Pinpoint the cell where the given text exists, returning its [X, Y] midpoint coordinate. 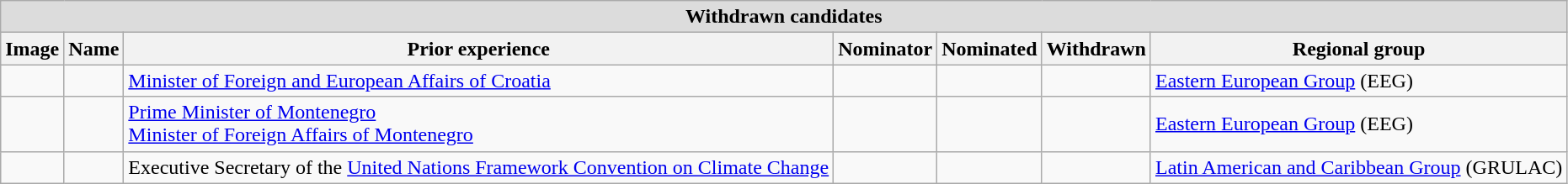
Prior experience [478, 49]
Withdrawn [1096, 49]
Regional group [1358, 49]
Name [94, 49]
Image [32, 49]
Latin American and Caribbean Group (GRULAC) [1358, 167]
Prime Minister of Montenegro Minister of Foreign Affairs of Montenegro [478, 124]
Nominator [886, 49]
Minister of Foreign and European Affairs of Croatia [478, 81]
Executive Secretary of the United Nations Framework Convention on Climate Change [478, 167]
Withdrawn candidates [784, 17]
Nominated [989, 49]
